Locate the cell with the specified text and output its (x, y) center coordinate. 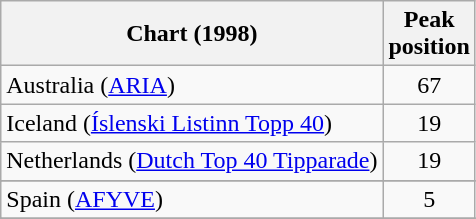
Chart (1998) (192, 34)
Australia (ARIA) (192, 85)
Peakposition (429, 34)
Iceland (Íslenski Listinn Topp 40) (192, 123)
67 (429, 85)
5 (429, 199)
Spain (AFYVE) (192, 199)
Netherlands (Dutch Top 40 Tipparade) (192, 161)
